Identify which cell holds the provided text, then report its [X, Y] central coordinate. 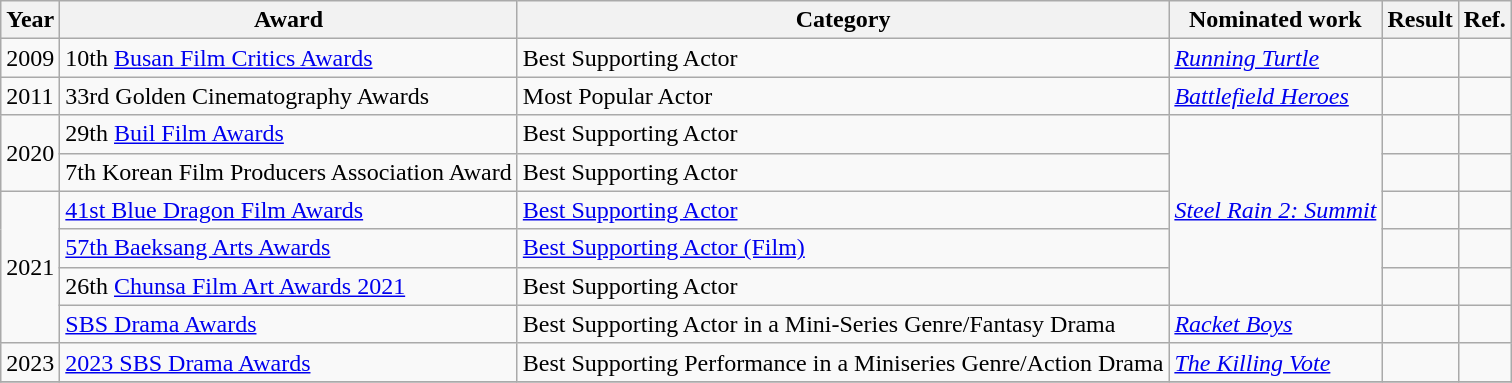
SBS Drama Awards [288, 324]
Best Supporting Performance in a Miniseries Genre/Action Drama [843, 362]
Battlefield Heroes [1276, 96]
Category [843, 20]
2023 [30, 362]
Nominated work [1276, 20]
Racket Boys [1276, 324]
Running Turtle [1276, 58]
7th Korean Film Producers Association Award [288, 172]
2020 [30, 153]
Most Popular Actor [843, 96]
Ref. [1484, 20]
Result [1420, 20]
2011 [30, 96]
Best Supporting Actor in a Mini-Series Genre/Fantasy Drama [843, 324]
Year [30, 20]
2023 SBS Drama Awards [288, 362]
Best Supporting Actor (Film) [843, 248]
57th Baeksang Arts Awards [288, 248]
41st Blue Dragon Film Awards [288, 210]
2009 [30, 58]
10th Busan Film Critics Awards [288, 58]
33rd Golden Cinematography Awards [288, 96]
Award [288, 20]
The Killing Vote [1276, 362]
29th Buil Film Awards [288, 134]
Steel Rain 2: Summit [1276, 210]
2021 [30, 267]
26th Chunsa Film Art Awards 2021 [288, 286]
